Identify which cell holds the provided text, then report its (x, y) central coordinate. 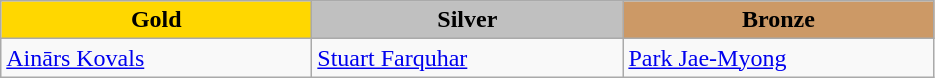
Silver (468, 20)
Bronze (778, 20)
Ainārs Kovals (156, 58)
Stuart Farquhar (468, 58)
Gold (156, 20)
Park Jae-Myong (778, 58)
